Extract the [x, y] coordinate from the center of the cell holding the provided text.  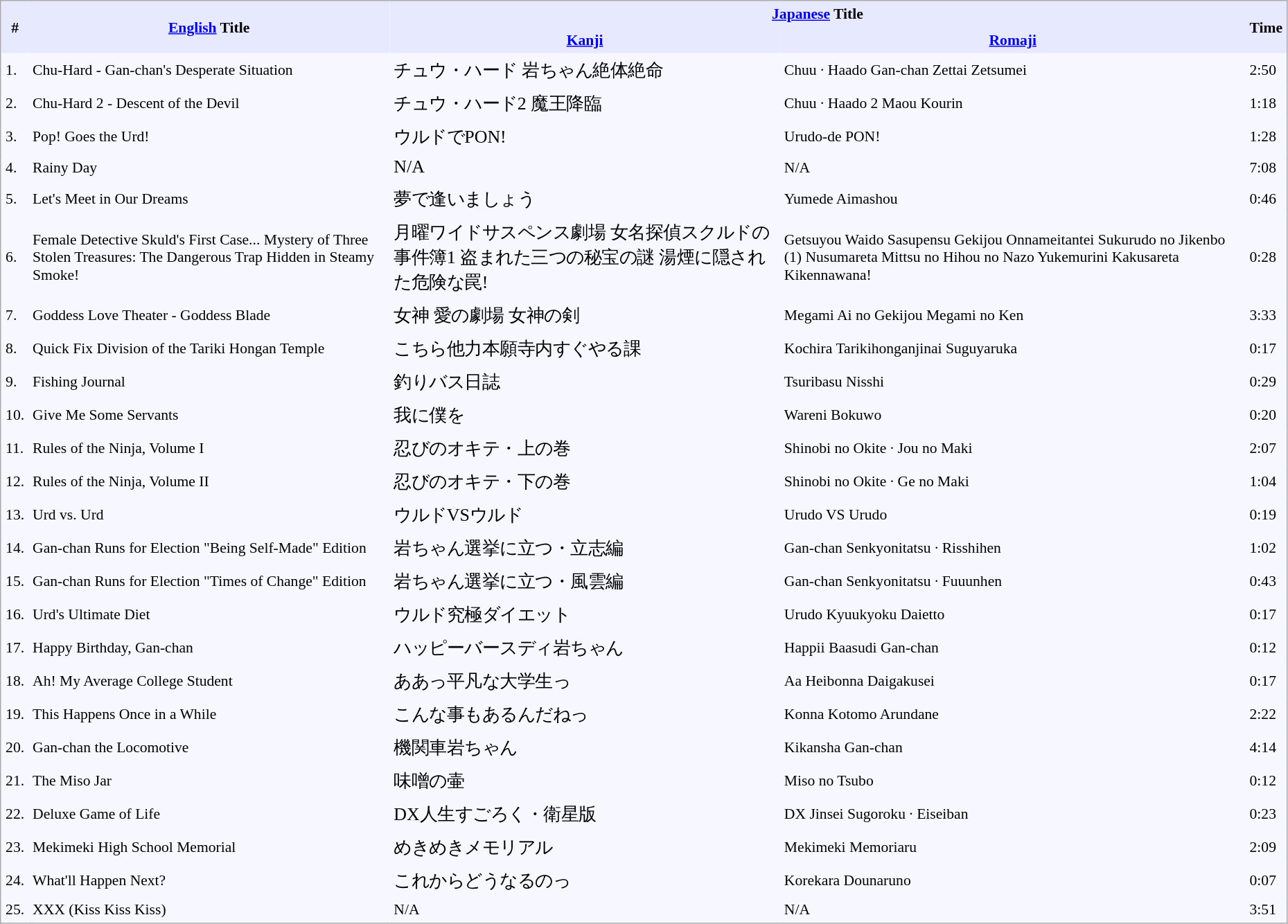
24. [15, 880]
2:07 [1267, 447]
11. [15, 447]
1:28 [1267, 136]
ハッピーバースディ岩ちゃん [585, 647]
0:29 [1267, 381]
English Title [209, 27]
6. [15, 256]
Gan-chan Senkyonitatsu · Fuuunhen [1013, 580]
Rules of the Ninja, Volume II [209, 481]
2:50 [1267, 69]
Tsuribasu Nisshi [1013, 381]
5. [15, 198]
7:08 [1267, 167]
0:07 [1267, 880]
12. [15, 481]
Rainy Day [209, 167]
Rules of the Ninja, Volume I [209, 447]
Chuu · Haado Gan-chan Zettai Zetsumei [1013, 69]
Ah! My Average College Student [209, 680]
味噌の壷 [585, 780]
Time [1267, 27]
Let's Meet in Our Dreams [209, 198]
0:28 [1267, 256]
女神 愛の劇場 女神の剣 [585, 314]
チュウ・ハード2 魔王降臨 [585, 103]
0:20 [1267, 414]
Japanese Title [818, 14]
25. [15, 909]
こんな事もあるんだねっ [585, 713]
This Happens Once in a While [209, 713]
Gan-chan Senkyonitatsu · Risshihen [1013, 547]
Deluxe Game of Life [209, 813]
岩ちゃん選挙に立つ・風雲編 [585, 580]
10. [15, 414]
Konna Kotomo Arundane [1013, 713]
Urd's Ultimate Diet [209, 614]
我に僕を [585, 414]
Happii Baasudi Gan-chan [1013, 647]
19. [15, 713]
Give Me Some Servants [209, 414]
Gan-chan Runs for Election "Times of Change" Edition [209, 580]
ああっ平凡な大学生っ [585, 680]
Female Detective Skuld's First Case... Mystery of Three Stolen Treasures: The Dangerous Trap Hidden in Steamy Smoke! [209, 256]
Miso no Tsubo [1013, 780]
Urudo Kyuukyoku Daietto [1013, 614]
Chu-Hard - Gan-chan's Desperate Situation [209, 69]
月曜ワイドサスペンス劇場 女名探偵スクルドの事件簿1 盗まれた三つの秘宝の謎 湯煙に隠された危険な罠! [585, 256]
23. [15, 846]
What'll Happen Next? [209, 880]
Yumede Aimashou [1013, 198]
Mekimeki High School Memorial [209, 846]
17. [15, 647]
0:19 [1267, 514]
Happy Birthday, Gan-chan [209, 647]
チュウ・ハード 岩ちゃん絶体絶命 [585, 69]
Gan-chan the Locomotive [209, 747]
0:46 [1267, 198]
The Miso Jar [209, 780]
4:14 [1267, 747]
Goddess Love Theater - Goddess Blade [209, 314]
Fishing Journal [209, 381]
Urudo VS Urudo [1013, 514]
3. [15, 136]
Getsuyou Waido Sasupensu Gekijou Onnameitantei Sukurudo no Jikenbo (1) Nusumareta Mittsu no Hihou no Nazo Yukemurini Kakusareta Kikennawana! [1013, 256]
Mekimeki Memoriaru [1013, 846]
XXX (Kiss Kiss Kiss) [209, 909]
忍びのオキテ・上の巻 [585, 447]
Urudo-de PON! [1013, 136]
Kanji [585, 40]
21. [15, 780]
めきめきメモリアル [585, 846]
Romaji [1013, 40]
13. [15, 514]
Chu-Hard 2 - Descent of the Devil [209, 103]
夢で逢いましょう [585, 198]
Wareni Bokuwo [1013, 414]
機関車岩ちゃん [585, 747]
22. [15, 813]
Aa Heibonna Daigakusei [1013, 680]
Quick Fix Division of the Tariki Hongan Temple [209, 348]
2:09 [1267, 846]
4. [15, 167]
3:33 [1267, 314]
2:22 [1267, 713]
0:23 [1267, 813]
Shinobi no Okite · Ge no Maki [1013, 481]
8. [15, 348]
Megami Ai no Gekijou Megami no Ken [1013, 314]
Urd vs. Urd [209, 514]
こちら他力本願寺内すぐやる課 [585, 348]
1. [15, 69]
Chuu · Haado 2 Maou Kourin [1013, 103]
ウルドでPON! [585, 136]
# [15, 27]
1:18 [1267, 103]
18. [15, 680]
1:02 [1267, 547]
忍びのオキテ・下の巻 [585, 481]
0:43 [1267, 580]
15. [15, 580]
14. [15, 547]
3:51 [1267, 909]
7. [15, 314]
2. [15, 103]
Pop! Goes the Urd! [209, 136]
ウルド究極ダイエット [585, 614]
これからどうなるのっ [585, 880]
岩ちゃん選挙に立つ・立志編 [585, 547]
Shinobi no Okite · Jou no Maki [1013, 447]
20. [15, 747]
釣りバス日誌 [585, 381]
ウルドVSウルド [585, 514]
Kochira Tarikihonganjinai Suguyaruka [1013, 348]
Kikansha Gan-chan [1013, 747]
9. [15, 381]
Korekara Dounaruno [1013, 880]
DX人生すごろく・衛星版 [585, 813]
16. [15, 614]
1:04 [1267, 481]
DX Jinsei Sugoroku · Eiseiban [1013, 813]
Gan-chan Runs for Election "Being Self-Made" Edition [209, 547]
